Provide the (X, Y) coordinate of the cell's center where the given text is located.  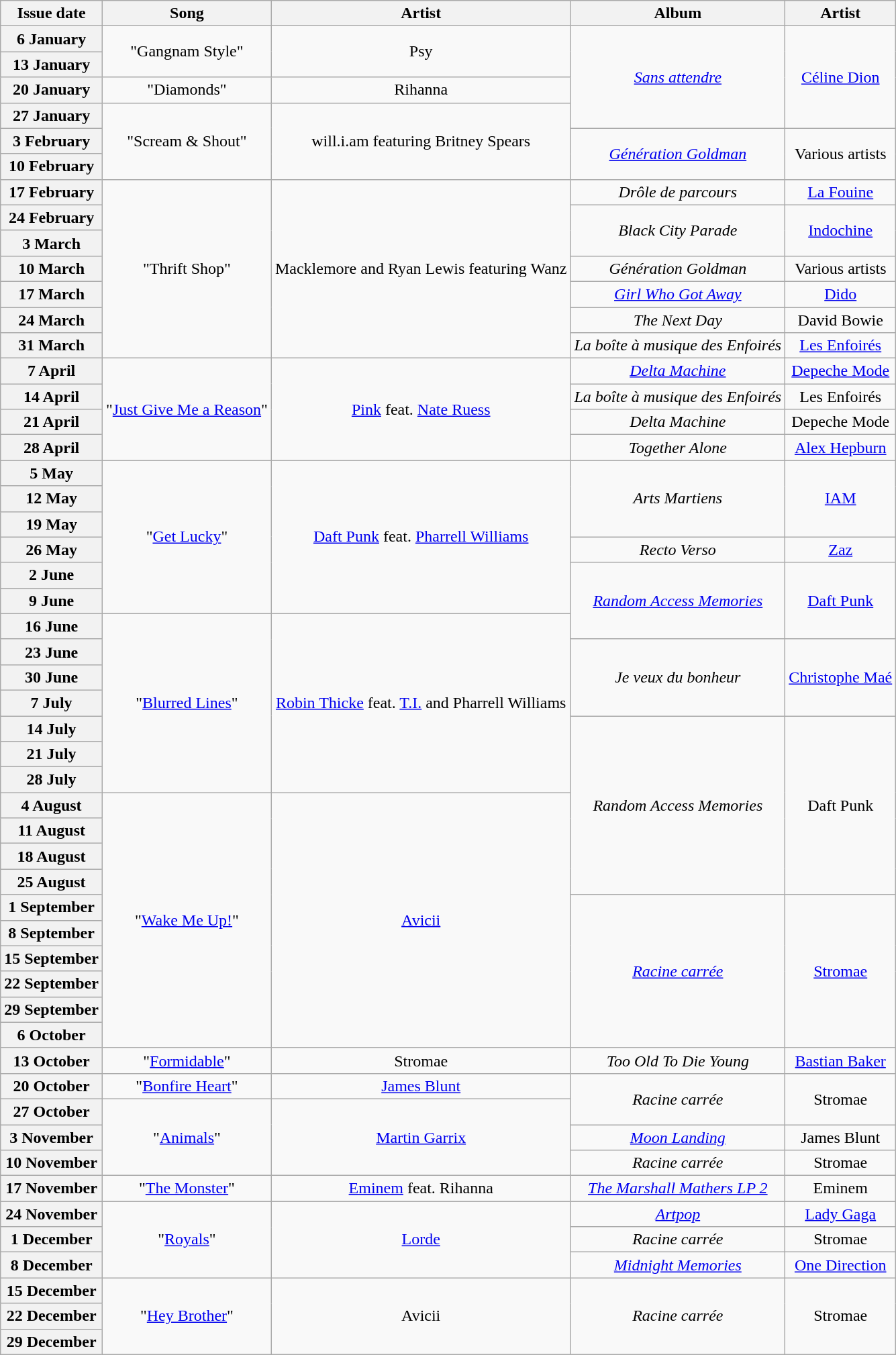
"Royals" (187, 1240)
6 October (52, 1035)
22 September (52, 984)
"Formidable" (187, 1060)
19 May (52, 524)
10 March (52, 268)
The Next Day (678, 320)
17 March (52, 294)
"Diamonds" (187, 90)
4 August (52, 805)
8 December (52, 1265)
24 November (52, 1214)
Pink feat. Nate Ruess (421, 409)
Bastian Baker (840, 1060)
29 December (52, 1342)
16 June (52, 626)
3 February (52, 141)
"Just Give Me a Reason" (187, 409)
Dido (840, 294)
Daft Punk feat. Pharrell Williams (421, 537)
Alex Hepburn (840, 448)
14 July (52, 728)
11 August (52, 831)
Album (678, 13)
"Bonfire Heart" (187, 1086)
Lorde (421, 1240)
Sans attendre (678, 77)
Céline Dion (840, 77)
3 March (52, 243)
La Fouine (840, 192)
"Scream & Shout" (187, 141)
26 May (52, 550)
24 February (52, 217)
13 October (52, 1060)
8 September (52, 933)
27 October (52, 1111)
27 January (52, 115)
"Blurred Lines" (187, 703)
Midnight Memories (678, 1265)
13 January (52, 64)
15 September (52, 958)
21 July (52, 754)
15 December (52, 1291)
Black City Parade (678, 230)
Together Alone (678, 448)
Lady Gaga (840, 1214)
Rihanna (421, 90)
The Marshall Mathers LP 2 (678, 1189)
24 March (52, 320)
12 May (52, 499)
"Hey Brother" (187, 1316)
1 December (52, 1240)
Robin Thicke feat. T.I. and Pharrell Williams (421, 703)
22 December (52, 1316)
Martin Garrix (421, 1137)
David Bowie (840, 320)
"Gangnam Style" (187, 52)
Eminem feat. Rihanna (421, 1189)
7 April (52, 371)
Macklemore and Ryan Lewis featuring Wanz (421, 268)
Too Old To Die Young (678, 1060)
5 May (52, 473)
Drôle de parcours (678, 192)
"Animals" (187, 1137)
Eminem (840, 1189)
Zaz (840, 550)
25 August (52, 882)
1 September (52, 907)
Artpop (678, 1214)
Moon Landing (678, 1138)
Je veux du bonheur (678, 677)
7 July (52, 703)
18 August (52, 856)
14 April (52, 397)
Girl Who Got Away (678, 294)
Song (187, 13)
9 June (52, 601)
will.i.am featuring Britney Spears (421, 141)
10 November (52, 1163)
23 June (52, 652)
17 February (52, 192)
Recto Verso (678, 550)
10 February (52, 166)
One Direction (840, 1265)
17 November (52, 1189)
Psy (421, 52)
21 April (52, 422)
IAM (840, 499)
2 June (52, 575)
"Thrift Shop" (187, 268)
"The Monster" (187, 1189)
29 September (52, 1009)
31 March (52, 346)
20 October (52, 1086)
"Get Lucky" (187, 537)
28 April (52, 448)
Indochine (840, 230)
6 January (52, 39)
3 November (52, 1138)
20 January (52, 90)
30 June (52, 677)
28 July (52, 780)
Issue date (52, 13)
Christophe Maé (840, 677)
"Wake Me Up!" (187, 921)
Arts Martiens (678, 499)
